Find where the given text appears and provide that cell's center as (X, Y) coordinate. 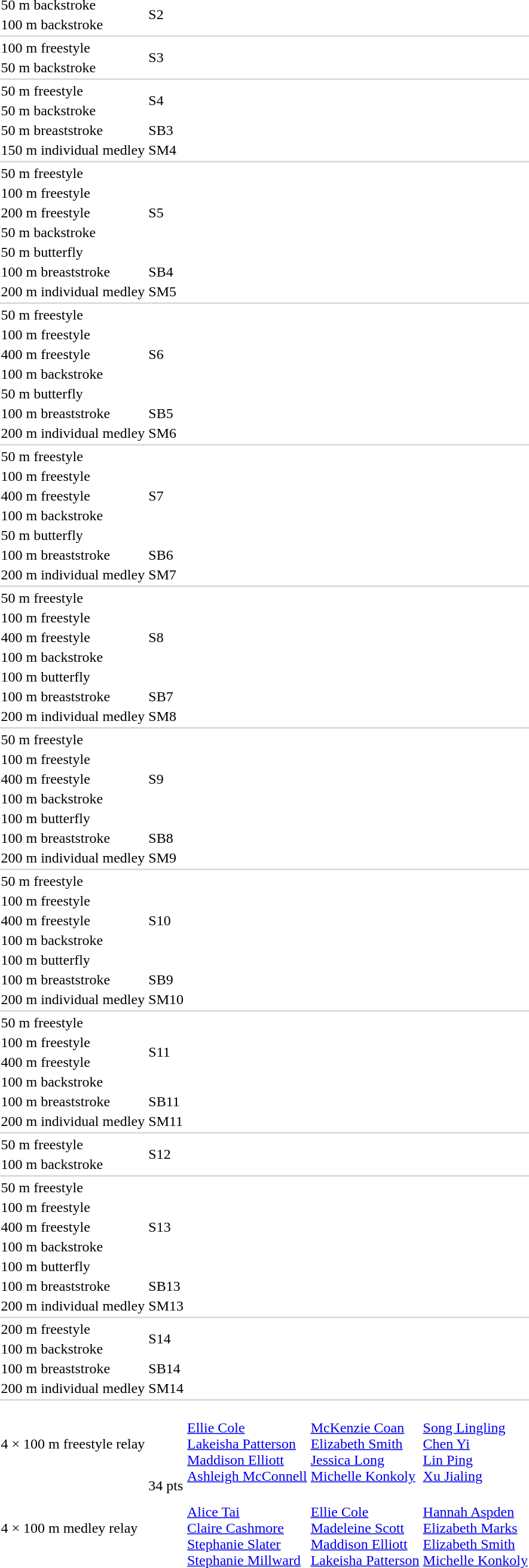
S12 (166, 1154)
S3 (166, 57)
McKenzie CoanElizabeth SmithJessica LongMichelle Konkoly (365, 1444)
S10 (166, 920)
S5 (166, 213)
SB8 (166, 838)
SB11 (166, 1101)
50 m breaststroke (73, 130)
Ellie ColeLakeisha PattersonMaddison ElliottAshleigh McConnell (247, 1444)
Song LinglingChen YiLin PingXu Jialing (475, 1444)
S6 (166, 354)
SM10 (166, 999)
S11 (166, 1053)
S9 (166, 779)
4 × 100 m freestyle relay (73, 1444)
SB14 (166, 1368)
SM13 (166, 1306)
SB7 (166, 696)
SM8 (166, 716)
SB5 (166, 413)
SM7 (166, 575)
SM9 (166, 858)
SB9 (166, 980)
SM5 (166, 291)
S13 (166, 1227)
S7 (166, 496)
SB4 (166, 272)
SM6 (166, 433)
S4 (166, 100)
SB6 (166, 555)
SB13 (166, 1286)
SB3 (166, 130)
SM14 (166, 1388)
SM4 (166, 150)
S14 (166, 1339)
S8 (166, 637)
SM11 (166, 1121)
150 m individual medley (73, 150)
